Pinpoint the cell where the given text exists, returning its [x, y] midpoint coordinate. 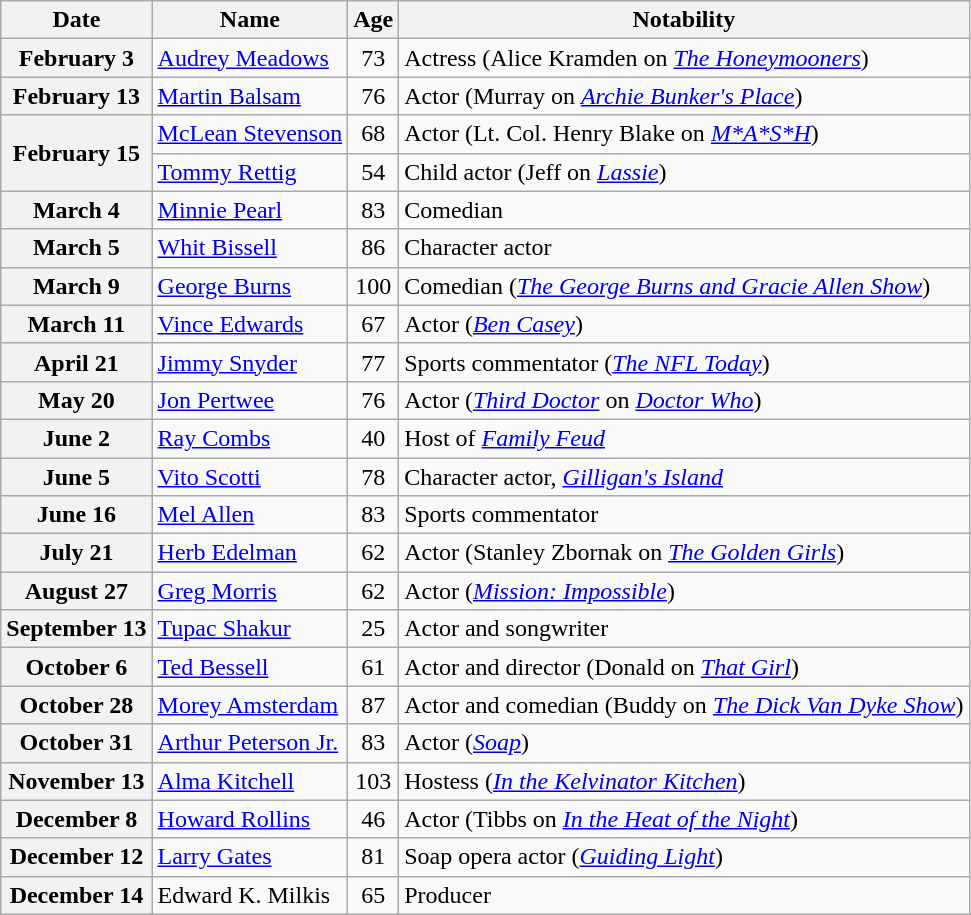
June 5 [76, 477]
Tupac Shakur [250, 629]
54 [374, 172]
Hostess (In the Kelvinator Kitchen) [684, 781]
65 [374, 895]
Character actor, Gilligan's Island [684, 477]
Age [374, 20]
August 27 [76, 591]
December 14 [76, 895]
Child actor (Jeff on Lassie) [684, 172]
Vince Edwards [250, 324]
Herb Edelman [250, 553]
October 28 [76, 705]
Actor (Lt. Col. Henry Blake on M*A*S*H) [684, 134]
July 21 [76, 553]
Comedian (The George Burns and Gracie Allen Show) [684, 286]
25 [374, 629]
Jimmy Snyder [250, 362]
Notability [684, 20]
Actor (Ben Casey) [684, 324]
Vito Scotti [250, 477]
Actor (Murray on Archie Bunker's Place) [684, 96]
September 13 [76, 629]
Tommy Rettig [250, 172]
Minnie Pearl [250, 210]
Name [250, 20]
Actor (Tibbs on In the Heat of the Night) [684, 819]
Larry Gates [250, 857]
Morey Amsterdam [250, 705]
Edward K. Milkis [250, 895]
Character actor [684, 248]
March 4 [76, 210]
Ted Bessell [250, 667]
April 21 [76, 362]
Actor and director (Donald on That Girl) [684, 667]
February 13 [76, 96]
June 16 [76, 515]
Ray Combs [250, 438]
73 [374, 58]
Actor and songwriter [684, 629]
Jon Pertwee [250, 400]
March 5 [76, 248]
103 [374, 781]
Alma Kitchell [250, 781]
November 13 [76, 781]
Audrey Meadows [250, 58]
46 [374, 819]
Comedian [684, 210]
October 6 [76, 667]
Actress (Alice Kramden on The Honeymooners) [684, 58]
Howard Rollins [250, 819]
67 [374, 324]
Mel Allen [250, 515]
68 [374, 134]
March 11 [76, 324]
Actor and comedian (Buddy on The Dick Van Dyke Show) [684, 705]
May 20 [76, 400]
Actor (Mission: Impossible) [684, 591]
Greg Morris [250, 591]
100 [374, 286]
Actor (Stanley Zbornak on The Golden Girls) [684, 553]
Actor (Soap) [684, 743]
Sports commentator (The NFL Today) [684, 362]
Actor (Third Doctor on Doctor Who) [684, 400]
March 9 [76, 286]
Host of Family Feud [684, 438]
Producer [684, 895]
December 12 [76, 857]
78 [374, 477]
June 2 [76, 438]
Sports commentator [684, 515]
Soap opera actor (Guiding Light) [684, 857]
40 [374, 438]
86 [374, 248]
Martin Balsam [250, 96]
Date [76, 20]
McLean Stevenson [250, 134]
61 [374, 667]
87 [374, 705]
February 15 [76, 153]
77 [374, 362]
George Burns [250, 286]
Arthur Peterson Jr. [250, 743]
October 31 [76, 743]
81 [374, 857]
Whit Bissell [250, 248]
December 8 [76, 819]
February 3 [76, 58]
